Locate the cell with the specified text and output its [x, y] center coordinate. 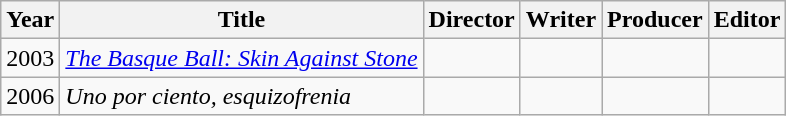
Year [30, 20]
Writer [560, 20]
Editor [747, 20]
Title [242, 20]
Director [472, 20]
2006 [30, 96]
The Basque Ball: Skin Against Stone [242, 58]
Uno por ciento, esquizofrenia [242, 96]
Producer [656, 20]
2003 [30, 58]
